Determine the (x, y) coordinate at the center of the cell enclosing the given text.  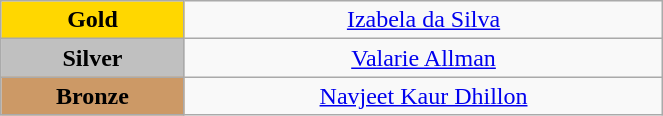
Bronze (92, 96)
Valarie Allman (424, 58)
Izabela da Silva (424, 20)
Navjeet Kaur Dhillon (424, 96)
Silver (92, 58)
Gold (92, 20)
